Return [x, y] of the center of cell containing provided text 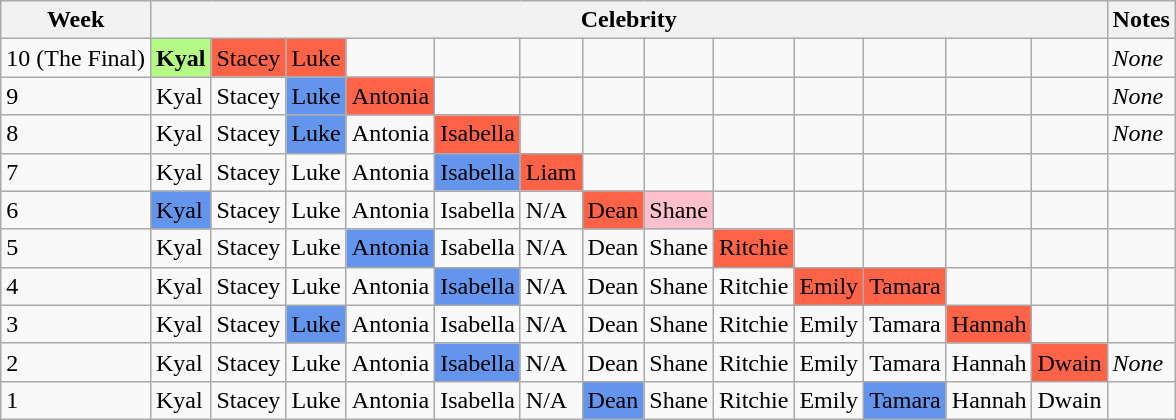
9 [76, 96]
8 [76, 134]
7 [76, 172]
Week [76, 20]
Celebrity [628, 20]
Liam [551, 172]
Notes [1141, 20]
3 [76, 324]
4 [76, 286]
5 [76, 248]
10 (The Final) [76, 58]
1 [76, 400]
6 [76, 210]
2 [76, 362]
